Determine the (x, y) coordinate at the center of the cell enclosing the given text.  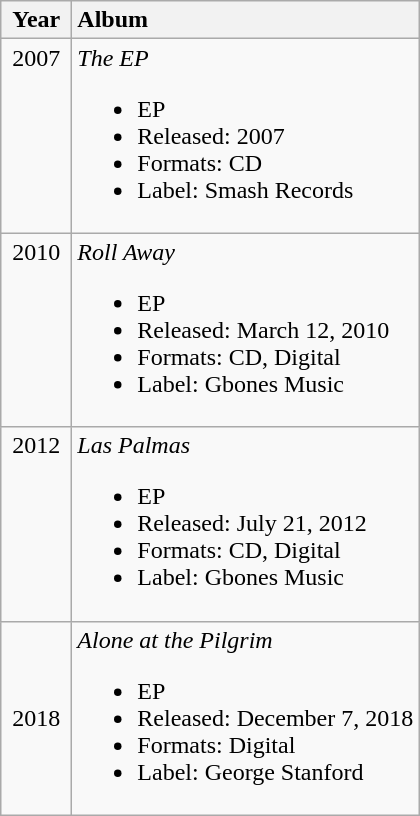
Alone at the PilgrimEPReleased: December 7, 2018Formats: DigitalLabel: George Stanford (246, 718)
Roll AwayEPReleased: March 12, 2010Formats: CD, DigitalLabel: Gbones Music (246, 330)
Las PalmasEPReleased: July 21, 2012Formats: CD, DigitalLabel: Gbones Music (246, 524)
Year (36, 20)
2007 (36, 136)
2012 (36, 524)
The EPEPReleased: 2007Formats: CDLabel: Smash Records (246, 136)
2018 (36, 718)
2010 (36, 330)
Album (246, 20)
